Pinpoint the cell where the given text exists, returning its (X, Y) midpoint coordinate. 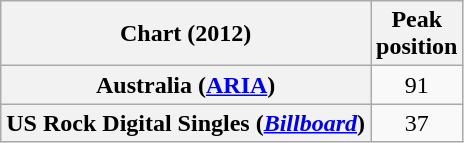
37 (417, 123)
Chart (2012) (186, 34)
91 (417, 85)
Peakposition (417, 34)
Australia (ARIA) (186, 85)
US Rock Digital Singles (Billboard) (186, 123)
